Search for the cell housing the specified text and yield its (X, Y) center coordinate. 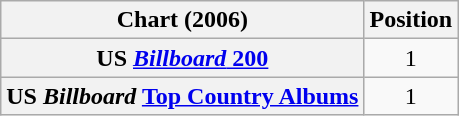
US Billboard Top Country Albums (182, 96)
Position (411, 20)
US Billboard 200 (182, 58)
Chart (2006) (182, 20)
